Determine the (X, Y) coordinate at the center of the cell enclosing the given text.  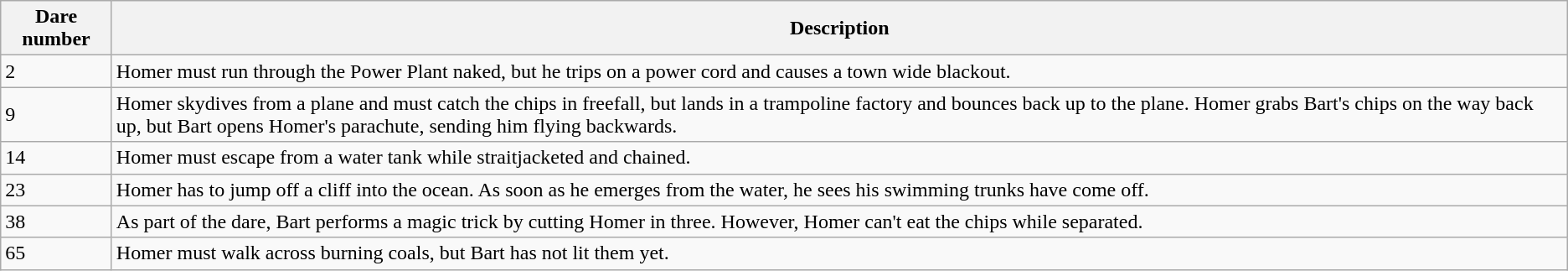
Homer has to jump off a cliff into the ocean. As soon as he emerges from the water, he sees his swimming trunks have come off. (839, 190)
Homer must run through the Power Plant naked, but he trips on a power cord and causes a town wide blackout. (839, 71)
As part of the dare, Bart performs a magic trick by cutting Homer in three. However, Homer can't eat the chips while separated. (839, 221)
Description (839, 29)
Dare number (57, 29)
38 (57, 221)
9 (57, 114)
Homer must escape from a water tank while straitjacketed and chained. (839, 158)
14 (57, 158)
23 (57, 190)
Homer must walk across burning coals, but Bart has not lit them yet. (839, 253)
2 (57, 71)
65 (57, 253)
